Provide the [x, y] coordinate of the cell's center where the given text is located.  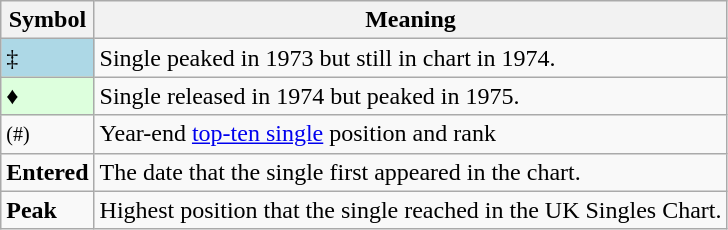
Single peaked in 1973 but still in chart in 1974. [410, 58]
(#) [48, 134]
Peak [48, 210]
‡ [48, 58]
♦ [48, 96]
Single released in 1974 but peaked in 1975. [410, 96]
Entered [48, 172]
The date that the single first appeared in the chart. [410, 172]
Year-end top-ten single position and rank [410, 134]
Meaning [410, 20]
Highest position that the single reached in the UK Singles Chart. [410, 210]
Symbol [48, 20]
